Search for the cell housing the specified text and yield its (X, Y) center coordinate. 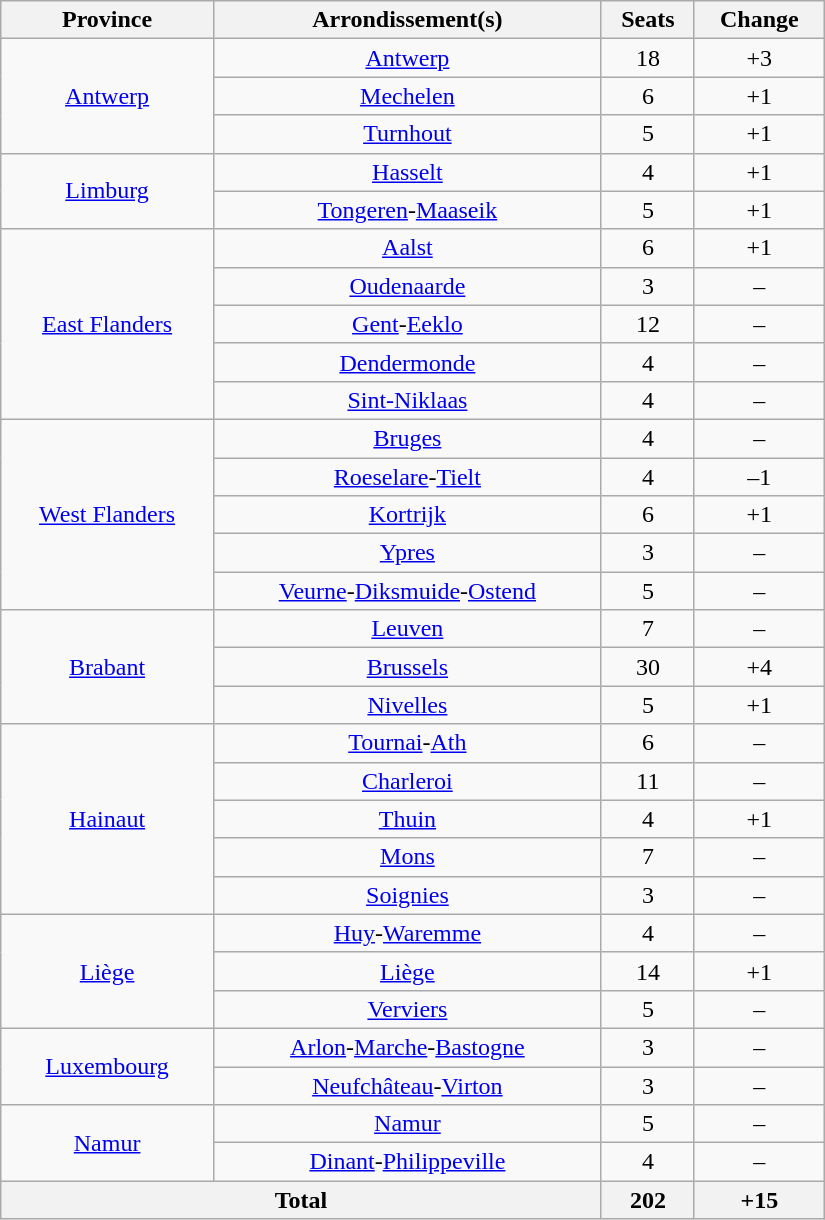
202 (648, 1200)
Nivelles (407, 705)
18 (648, 58)
Leuven (407, 629)
Province (108, 20)
Turnhout (407, 134)
Brussels (407, 667)
Tongeren-Maaseik (407, 210)
–1 (759, 477)
Tournai-Ath (407, 743)
Mechelen (407, 96)
Verviers (407, 1009)
Roeselare-Tielt (407, 477)
+3 (759, 58)
Veurne-Diksmuide-Ostend (407, 591)
Luxembourg (108, 1066)
Arrondissement(s) (407, 20)
+15 (759, 1200)
Bruges (407, 438)
Aalst (407, 248)
Huy-Waremme (407, 933)
Ypres (407, 553)
East Flanders (108, 324)
Change (759, 20)
Neufchâteau-Virton (407, 1085)
12 (648, 324)
Dendermonde (407, 362)
Seats (648, 20)
Gent-Eeklo (407, 324)
Sint-Niklaas (407, 400)
Charleroi (407, 781)
Dinant-Philippeville (407, 1162)
+4 (759, 667)
West Flanders (108, 514)
Arlon-Marche-Bastogne (407, 1047)
14 (648, 971)
Total (302, 1200)
11 (648, 781)
Limburg (108, 191)
Mons (407, 857)
Hasselt (407, 172)
Hainaut (108, 819)
Oudenaarde (407, 286)
30 (648, 667)
Soignies (407, 895)
Brabant (108, 667)
Kortrijk (407, 515)
Thuin (407, 819)
